Provide the (X, Y) coordinate of the cell's center where the given text is located.  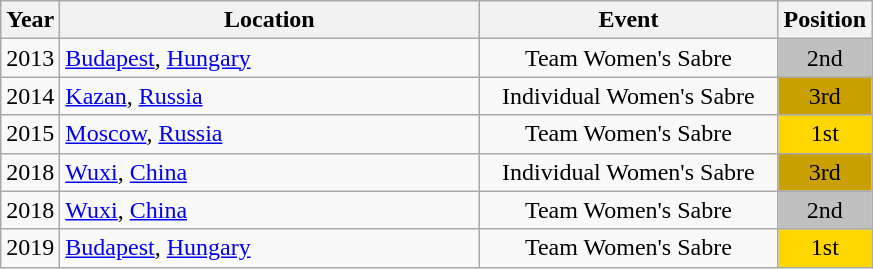
Position (825, 20)
Location (270, 20)
2015 (30, 134)
2013 (30, 58)
Year (30, 20)
2019 (30, 248)
Kazan, Russia (270, 96)
Event (628, 20)
2014 (30, 96)
Moscow, Russia (270, 134)
